Extract the (X, Y) coordinate from the center of the cell holding the provided text.  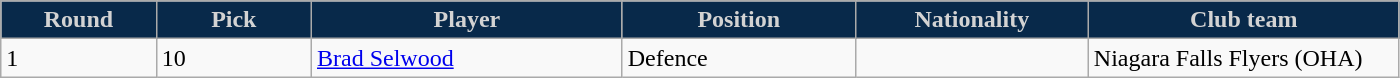
Nationality (972, 20)
Brad Selwood (466, 58)
Niagara Falls Flyers (OHA) (1244, 58)
Pick (234, 20)
1 (78, 58)
Player (466, 20)
10 (234, 58)
Round (78, 20)
Club team (1244, 20)
Position (738, 20)
Defence (738, 58)
